Determine the [x, y] coordinate at the center of the cell enclosing the given text.  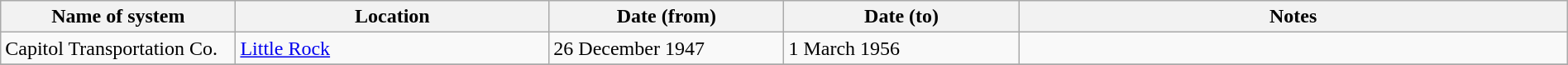
Name of system [118, 17]
Location [392, 17]
Capitol Transportation Co. [118, 48]
Little Rock [392, 48]
1 March 1956 [901, 48]
Date (from) [667, 17]
26 December 1947 [667, 48]
Notes [1293, 17]
Date (to) [901, 17]
